Identify which cell holds the provided text, then report its (X, Y) central coordinate. 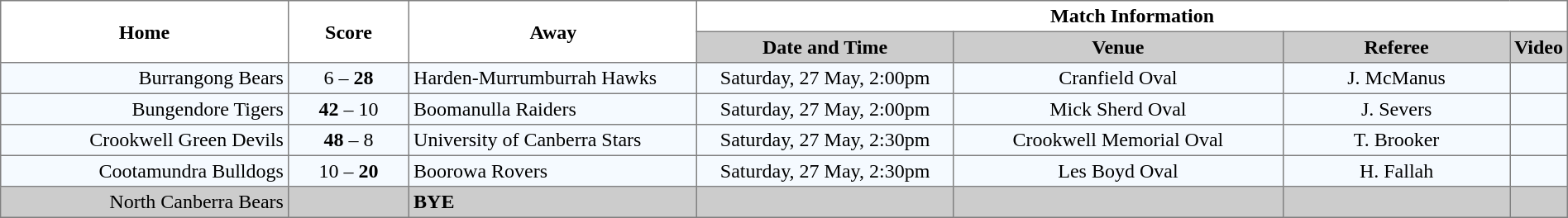
J. Severs (1397, 109)
Mick Sherd Oval (1118, 109)
Crookwell Green Devils (144, 140)
Crookwell Memorial Oval (1118, 140)
Match Information (1132, 17)
Cranfield Oval (1118, 78)
Referee (1397, 47)
BYE (553, 202)
Boomanulla Raiders (553, 109)
48 – 8 (349, 140)
Away (553, 31)
J. McManus (1397, 78)
H. Fallah (1397, 171)
42 – 10 (349, 109)
Boorowa Rovers (553, 171)
University of Canberra Stars (553, 140)
Date and Time (825, 47)
Les Boyd Oval (1118, 171)
T. Brooker (1397, 140)
North Canberra Bears (144, 202)
6 – 28 (349, 78)
Burrangong Bears (144, 78)
Video (1539, 47)
Score (349, 31)
Venue (1118, 47)
Cootamundra Bulldogs (144, 171)
Harden-Murrumburrah Hawks (553, 78)
Bungendore Tigers (144, 109)
Home (144, 31)
10 – 20 (349, 171)
